Search for the cell housing the specified text and yield its [x, y] center coordinate. 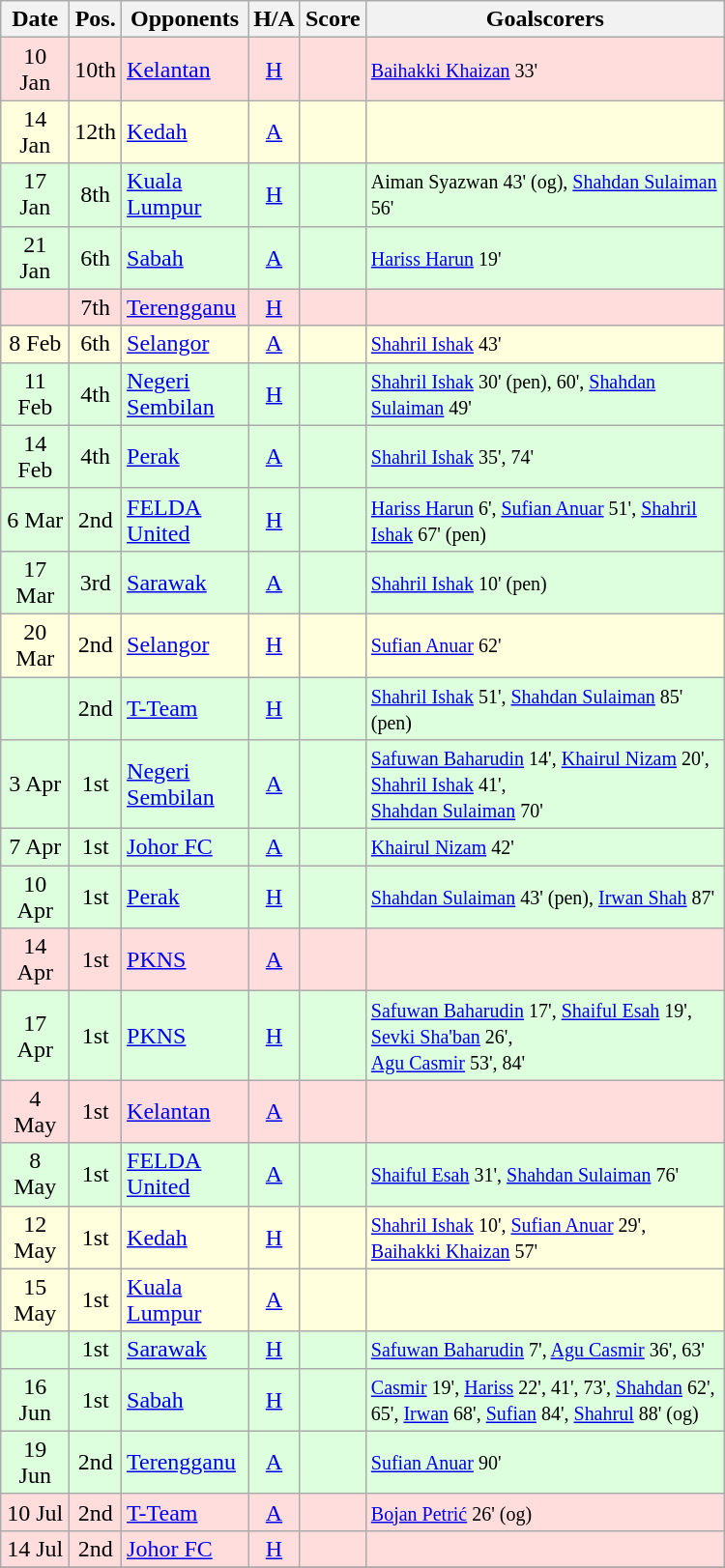
Hariss Harun 19' [545, 257]
8 May [35, 1175]
Goalscorers [545, 19]
20 Mar [35, 645]
3rd [96, 582]
Casmir 19', Hariss 22', 41', 73', Shahdan 62', 65', Irwan 68', Sufian 84', Shahrul 88' (og) [545, 1399]
Safuwan Baharudin 7', Agu Casmir 36', 63' [545, 1350]
14 Jul [35, 1549]
14 Jan [35, 131]
Opponents [186, 19]
Khairul Nizam 42' [545, 847]
10 Jan [35, 70]
Sufian Anuar 90' [545, 1463]
4 May [35, 1111]
7th [96, 307]
Shahril Ishak 30' (pen), 60', Shahdan Sulaiman 49' [545, 394]
21 Jan [35, 257]
Safuwan Baharudin 17', Shaiful Esah 19', Sevki Sha'ban 26',Agu Casmir 53', 84' [545, 1036]
Shahril Ishak 35', 74' [545, 456]
Shaiful Esah 31', Shahdan Sulaiman 76' [545, 1175]
15 May [35, 1300]
Aiman Syazwan 43' (og), Shahdan Sulaiman 56' [545, 195]
Bojan Petrić 26' (og) [545, 1512]
Baihakki Khaizan 33' [545, 70]
8th [96, 195]
17 Mar [35, 582]
Sufian Anuar 62' [545, 645]
10 Apr [35, 897]
Shahril Ishak 10' (pen) [545, 582]
3 Apr [35, 784]
10th [96, 70]
Hariss Harun 6', Sufian Anuar 51', Shahril Ishak 67' (pen) [545, 520]
19 Jun [35, 1463]
12th [96, 131]
12 May [35, 1237]
17 Jan [35, 195]
Shahril Ishak 43' [545, 344]
Shahdan Sulaiman 43' (pen), Irwan Shah 87' [545, 897]
8 Feb [35, 344]
6 Mar [35, 520]
Shahril Ishak 51', Shahdan Sulaiman 85' (pen) [545, 707]
H/A [275, 19]
16 Jun [35, 1399]
11 Feb [35, 394]
7 Apr [35, 847]
14 Feb [35, 456]
Shahril Ishak 10', Sufian Anuar 29', Baihakki Khaizan 57' [545, 1237]
Score [333, 19]
14 Apr [35, 960]
10 Jul [35, 1512]
Pos. [96, 19]
Date [35, 19]
17 Apr [35, 1036]
Safuwan Baharudin 14', Khairul Nizam 20', Shahril Ishak 41', Shahdan Sulaiman 70' [545, 784]
